Capture the cell that displays the provided text and extract its (x, y) central coordinate. 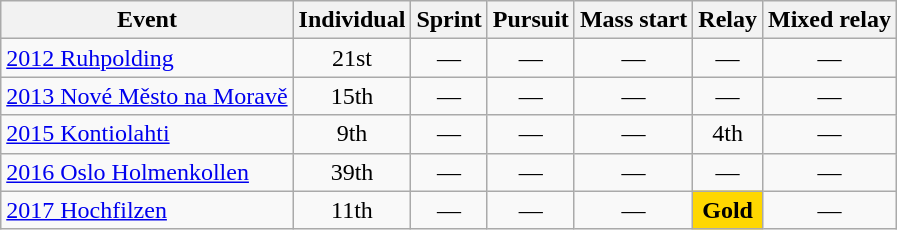
Mixed relay (829, 20)
Individual (352, 20)
2015 Kontiolahti (147, 134)
2012 Ruhpolding (147, 58)
9th (352, 134)
2013 Nové Město na Moravě (147, 96)
15th (352, 96)
Sprint (449, 20)
Gold (728, 210)
Relay (728, 20)
2016 Oslo Holmenkollen (147, 172)
21st (352, 58)
Pursuit (530, 20)
2017 Hochfilzen (147, 210)
4th (728, 134)
11th (352, 210)
Mass start (633, 20)
39th (352, 172)
Event (147, 20)
